Determine the (X, Y) coordinate at the center of the cell enclosing the given text.  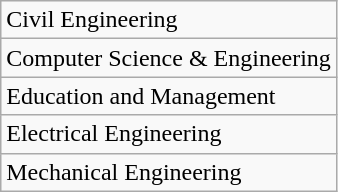
Mechanical Engineering (169, 172)
Education and Management (169, 96)
Computer Science & Engineering (169, 58)
Electrical Engineering (169, 134)
Civil Engineering (169, 20)
